Capture the cell that displays the provided text and extract its (x, y) central coordinate. 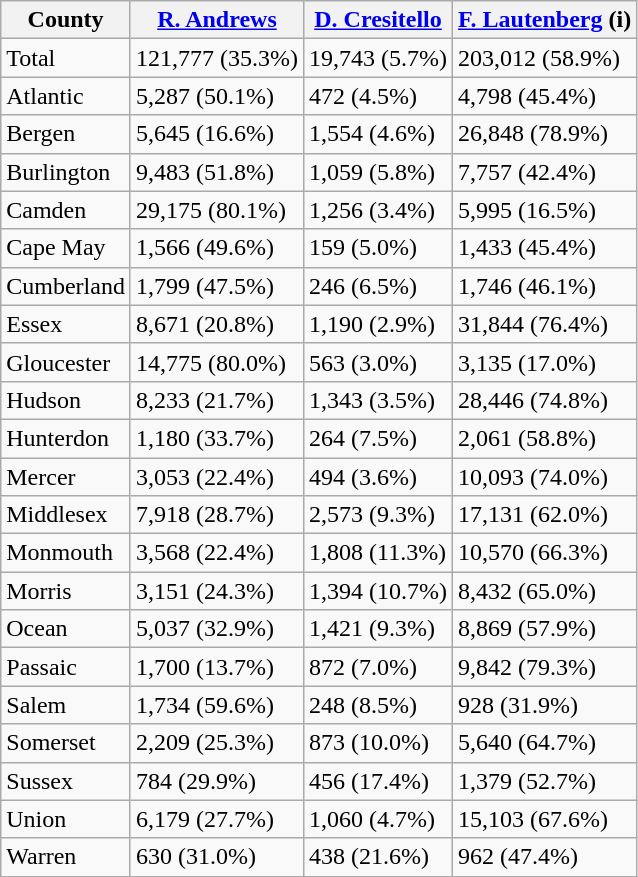
5,995 (16.5%) (545, 210)
1,566 (49.6%) (216, 248)
Essex (66, 324)
1,554 (4.6%) (378, 134)
962 (47.4%) (545, 857)
14,775 (80.0%) (216, 362)
Hudson (66, 400)
Gloucester (66, 362)
31,844 (76.4%) (545, 324)
1,180 (33.7%) (216, 438)
County (66, 20)
Warren (66, 857)
3,135 (17.0%) (545, 362)
Camden (66, 210)
9,842 (79.3%) (545, 667)
264 (7.5%) (378, 438)
1,700 (13.7%) (216, 667)
438 (21.6%) (378, 857)
928 (31.9%) (545, 705)
8,233 (21.7%) (216, 400)
1,734 (59.6%) (216, 705)
1,799 (47.5%) (216, 286)
248 (8.5%) (378, 705)
Salem (66, 705)
203,012 (58.9%) (545, 58)
159 (5.0%) (378, 248)
5,640 (64.7%) (545, 743)
472 (4.5%) (378, 96)
3,053 (22.4%) (216, 477)
17,131 (62.0%) (545, 515)
456 (17.4%) (378, 781)
26,848 (78.9%) (545, 134)
10,093 (74.0%) (545, 477)
7,918 (28.7%) (216, 515)
1,190 (2.9%) (378, 324)
Cape May (66, 248)
4,798 (45.4%) (545, 96)
630 (31.0%) (216, 857)
19,743 (5.7%) (378, 58)
1,256 (3.4%) (378, 210)
2,209 (25.3%) (216, 743)
9,483 (51.8%) (216, 172)
Mercer (66, 477)
Burlington (66, 172)
872 (7.0%) (378, 667)
Cumberland (66, 286)
Somerset (66, 743)
Sussex (66, 781)
1,059 (5.8%) (378, 172)
1,746 (46.1%) (545, 286)
1,343 (3.5%) (378, 400)
6,179 (27.7%) (216, 819)
Middlesex (66, 515)
2,061 (58.8%) (545, 438)
8,432 (65.0%) (545, 591)
R. Andrews (216, 20)
1,379 (52.7%) (545, 781)
2,573 (9.3%) (378, 515)
Union (66, 819)
1,421 (9.3%) (378, 629)
8,869 (57.9%) (545, 629)
494 (3.6%) (378, 477)
Atlantic (66, 96)
8,671 (20.8%) (216, 324)
15,103 (67.6%) (545, 819)
Bergen (66, 134)
873 (10.0%) (378, 743)
Ocean (66, 629)
D. Cresitello (378, 20)
1,433 (45.4%) (545, 248)
1,394 (10.7%) (378, 591)
Total (66, 58)
28,446 (74.8%) (545, 400)
1,808 (11.3%) (378, 553)
10,570 (66.3%) (545, 553)
Morris (66, 591)
Hunterdon (66, 438)
5,645 (16.6%) (216, 134)
563 (3.0%) (378, 362)
246 (6.5%) (378, 286)
5,287 (50.1%) (216, 96)
29,175 (80.1%) (216, 210)
1,060 (4.7%) (378, 819)
3,151 (24.3%) (216, 591)
Passaic (66, 667)
7,757 (42.4%) (545, 172)
121,777 (35.3%) (216, 58)
3,568 (22.4%) (216, 553)
784 (29.9%) (216, 781)
F. Lautenberg (i) (545, 20)
5,037 (32.9%) (216, 629)
Monmouth (66, 553)
